Return [x, y] of the center of cell containing provided text 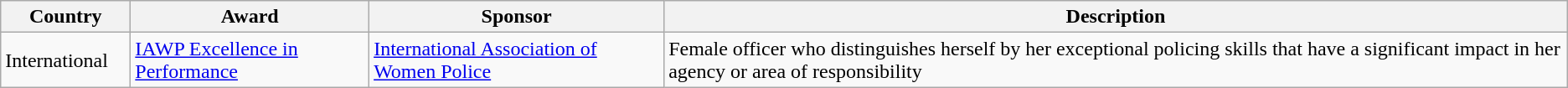
Award [250, 17]
International [65, 60]
Description [1116, 17]
Sponsor [517, 17]
IAWP Excellence in Performance [250, 60]
International Association of Women Police [517, 60]
Country [65, 17]
Female officer who distinguishes herself by her exceptional policing skills that have a significant impact in her agency or area of responsibility [1116, 60]
